Provide the [X, Y] coordinate of the cell's center where the given text is located.  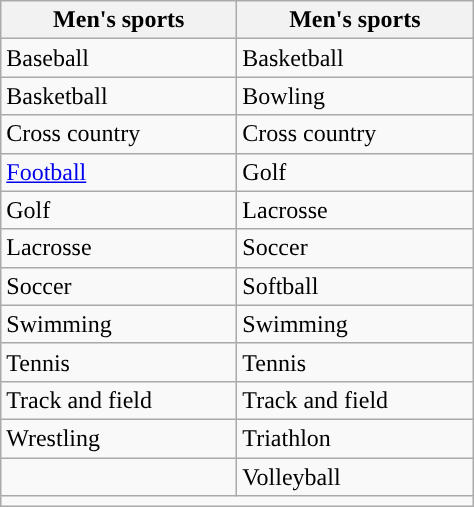
Wrestling [119, 438]
Triathlon [355, 438]
Bowling [355, 96]
Volleyball [355, 477]
Baseball [119, 58]
Softball [355, 286]
Football [119, 172]
